From the cell containing the given text, extract its center point as [X, Y] coordinate. 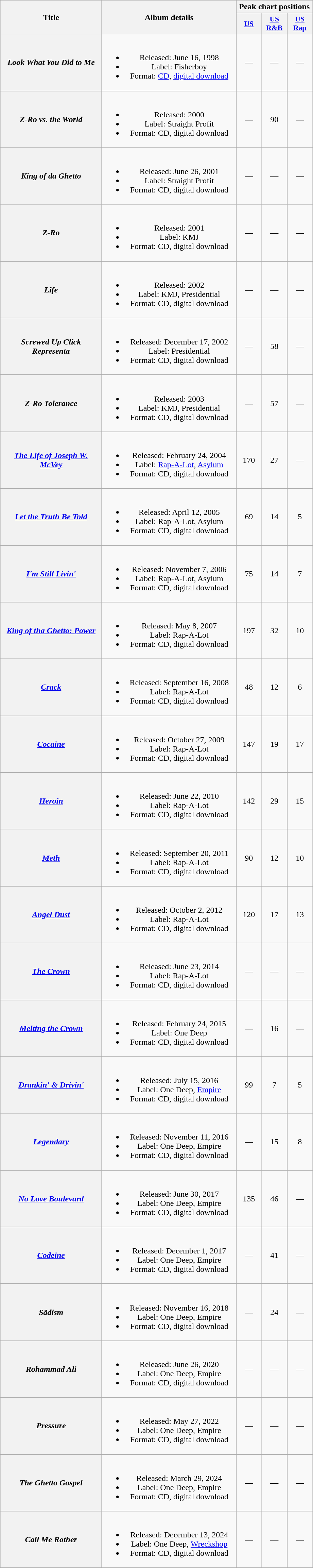
The Life of Joseph W. McVey [51, 460]
Released: 2002Label: KMJ, PresidentialFormat: CD, digital download [169, 290]
Released: June 26, 2020Label: One Deep, EmpireFormat: CD, digital download [169, 1369]
69 [249, 517]
Let the Truth Be Told [51, 517]
Drankin' & Drivin' [51, 1085]
Rohammad Ali [51, 1369]
Z-Ro Tolerance [51, 403]
Released: July 15, 2016Label: One Deep, EmpireFormat: CD, digital download [169, 1085]
Released: November 7, 2006Label: Rap-A-Lot, AsylumFormat: CD, digital download [169, 574]
142 [249, 801]
Sädism [51, 1312]
Released: February 24, 2015Label: One DeepFormat: CD, digital download [169, 1028]
Released: December 13, 2024Label: One Deep, WreckshopFormat: CD, digital download [169, 1540]
6 [300, 688]
Released: 2001Label: KMJFormat: CD, digital download [169, 233]
Crack [51, 688]
Released: April 12, 2005Label: Rap-A-Lot, AsylumFormat: CD, digital download [169, 517]
Released: May 27, 2022Label: One Deep, EmpireFormat: CD, digital download [169, 1426]
135 [249, 1198]
99 [249, 1085]
32 [275, 630]
57 [275, 403]
Look What You Did to Me [51, 63]
41 [275, 1255]
Released: June 23, 2014Label: Rap-A-LotFormat: CD, digital download [169, 971]
27 [275, 460]
Call Me Rother [51, 1540]
170 [249, 460]
58 [275, 346]
Heroin [51, 801]
Released: December 17, 2002Label: PresidentialFormat: CD, digital download [169, 346]
Released: 2000Label: Straight ProfitFormat: CD, digital download [169, 119]
Released: September 16, 2008Label: Rap-A-LotFormat: CD, digital download [169, 688]
24 [275, 1312]
29 [275, 801]
Life [51, 290]
Z-Ro [51, 233]
Released: October 27, 2009Label: Rap-A-LotFormat: CD, digital download [169, 744]
Released: November 11, 2016Label: One Deep, EmpireFormat: CD, digital download [169, 1142]
Cocaine [51, 744]
Codeine [51, 1255]
Released: September 20, 2011Label: Rap-A-LotFormat: CD, digital download [169, 858]
Pressure [51, 1426]
Meth [51, 858]
8 [300, 1142]
Released: 2003Label: KMJ, PresidentialFormat: CD, digital download [169, 403]
Released: December 1, 2017Label: One Deep, EmpireFormat: CD, digital download [169, 1255]
No Love Boulevard [51, 1198]
I'm Still Livin' [51, 574]
Screwed Up Click Representa [51, 346]
US R&B [275, 24]
Released: February 24, 2004Label: Rap-A-Lot, AsylumFormat: CD, digital download [169, 460]
The Crown [51, 971]
48 [249, 688]
Album details [169, 17]
King of tha Ghetto: Power [51, 630]
Released: October 2, 2012Label: Rap-A-LotFormat: CD, digital download [169, 915]
Released: June 16, 1998Label: FisherboyFormat: CD, digital download [169, 63]
120 [249, 915]
King of da Ghetto [51, 176]
Legendary [51, 1142]
19 [275, 744]
Released: May 8, 2007Label: Rap-A-LotFormat: CD, digital download [169, 630]
The Ghetto Gospel [51, 1483]
13 [300, 915]
US Rap [300, 24]
Released: June 22, 2010Label: Rap-A-LotFormat: CD, digital download [169, 801]
Peak chart positions [275, 7]
US [249, 24]
Angel Dust [51, 915]
Melting the Crown [51, 1028]
46 [275, 1198]
197 [249, 630]
Z-Ro vs. the World [51, 119]
Released: November 16, 2018Label: One Deep, EmpireFormat: CD, digital download [169, 1312]
Released: March 29, 2024Label: One Deep, EmpireFormat: CD, digital download [169, 1483]
Released: June 30, 2017Label: One Deep, EmpireFormat: CD, digital download [169, 1198]
Title [51, 17]
16 [275, 1028]
75 [249, 574]
147 [249, 744]
Released: June 26, 2001Label: Straight ProfitFormat: CD, digital download [169, 176]
